Capture the cell that displays the provided text and extract its [x, y] central coordinate. 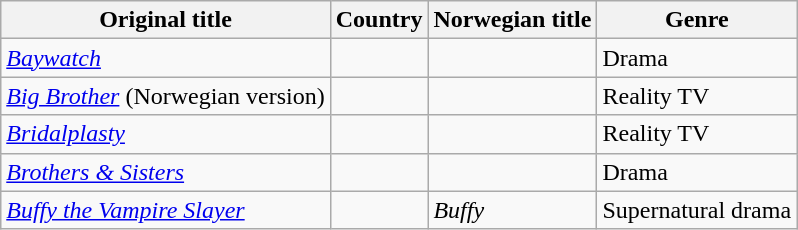
Brothers & Sisters [166, 172]
Baywatch [166, 58]
Genre [697, 20]
Country [379, 20]
Buffy [512, 210]
Buffy the Vampire Slayer [166, 210]
Big Brother (Norwegian version) [166, 96]
Original title [166, 20]
Bridalplasty [166, 134]
Supernatural drama [697, 210]
Norwegian title [512, 20]
